Output the [X, Y] coordinate of the center of the cell containing the given text.  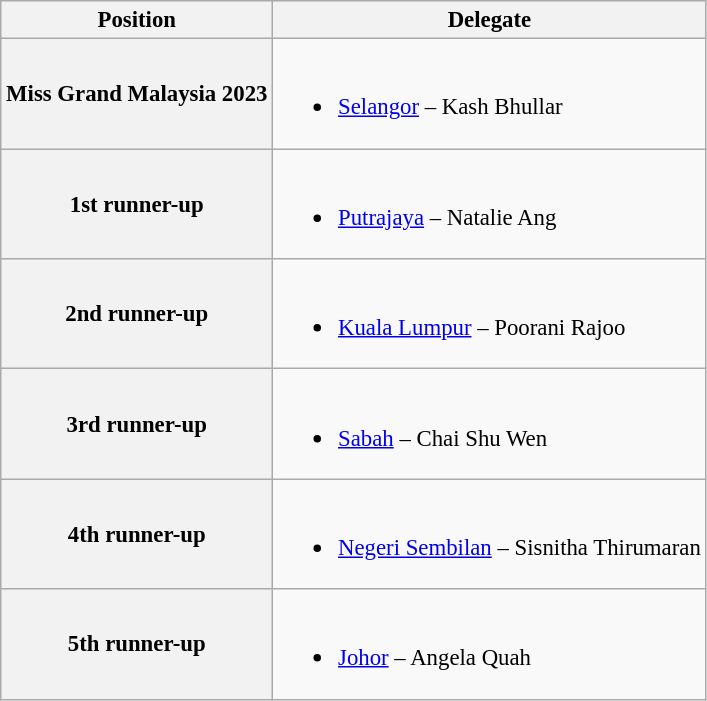
Miss Grand Malaysia 2023 [137, 94]
Kuala Lumpur – Poorani Rajoo [490, 314]
5th runner-up [137, 644]
Putrajaya – Natalie Ang [490, 204]
3rd runner-up [137, 424]
Delegate [490, 20]
Negeri Sembilan – Sisnitha Thirumaran [490, 534]
Selangor – Kash Bhullar [490, 94]
Sabah – Chai Shu Wen [490, 424]
1st runner-up [137, 204]
4th runner-up [137, 534]
Johor – Angela Quah [490, 644]
Position [137, 20]
2nd runner-up [137, 314]
